Search for the cell housing the specified text and yield its [X, Y] center coordinate. 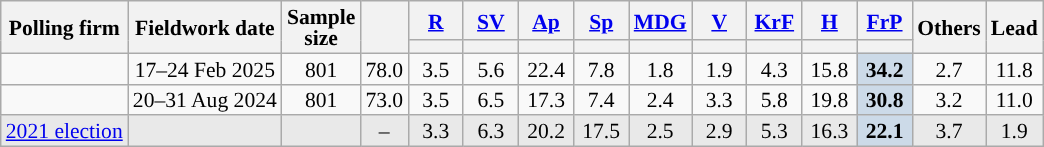
30.8 [884, 100]
6.5 [490, 100]
3.2 [949, 100]
2.7 [949, 68]
Others [949, 27]
Samplesize [321, 27]
2.5 [660, 132]
16.3 [830, 132]
FrP [884, 20]
22.4 [546, 68]
Ap [546, 20]
Sp [602, 20]
2.4 [660, 100]
17–24 Feb 2025 [205, 68]
H [830, 20]
Fieldwork date [205, 27]
78.0 [384, 68]
– [384, 132]
20.2 [546, 132]
1.8 [660, 68]
5.8 [774, 100]
2021 election [64, 132]
19.8 [830, 100]
Polling firm [64, 27]
73.0 [384, 100]
5.6 [490, 68]
17.5 [602, 132]
R [436, 20]
15.8 [830, 68]
7.4 [602, 100]
3.7 [949, 132]
11.0 [1014, 100]
4.3 [774, 68]
22.1 [884, 132]
6.3 [490, 132]
7.8 [602, 68]
17.3 [546, 100]
11.8 [1014, 68]
V [720, 20]
Lead [1014, 27]
5.3 [774, 132]
20–31 Aug 2024 [205, 100]
34.2 [884, 68]
SV [490, 20]
2.9 [720, 132]
KrF [774, 20]
MDG [660, 20]
